Return the [x, y] coordinate for the center point of the cell that contains the specified text.  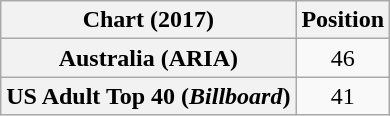
Chart (2017) [148, 20]
46 [343, 58]
Australia (ARIA) [148, 58]
Position [343, 20]
US Adult Top 40 (Billboard) [148, 96]
41 [343, 96]
